Return the (X, Y) coordinate for the center point of the cell that contains the specified text.  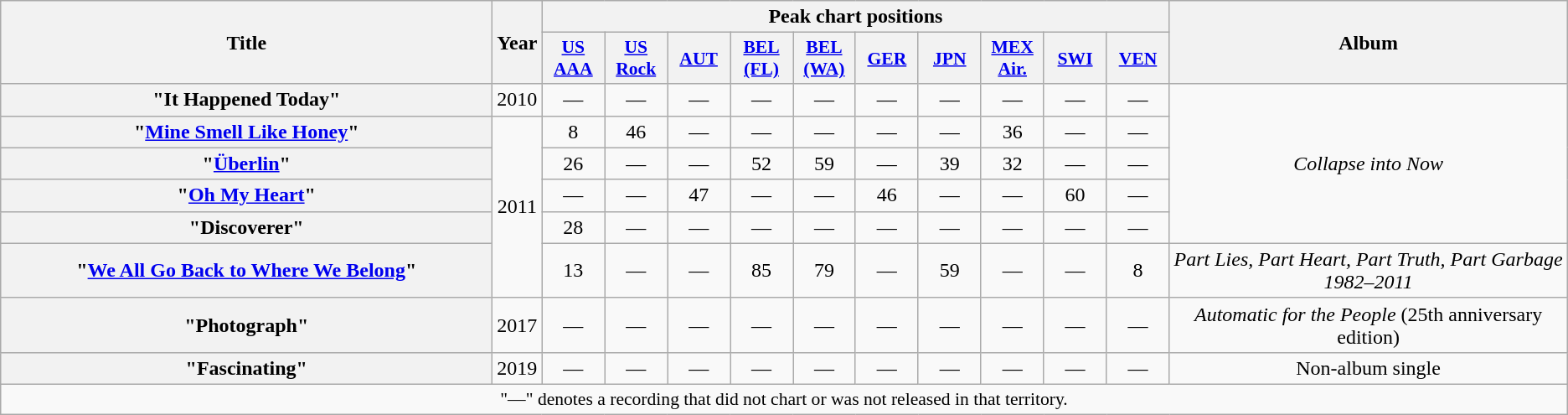
"Überlin" (246, 163)
SWI (1075, 59)
32 (1012, 163)
"We All Go Back to Where We Belong" (246, 270)
13 (573, 270)
Peak chart positions (856, 17)
MEXAir. (1012, 59)
"Discoverer" (246, 227)
VEN (1137, 59)
85 (762, 270)
Year (518, 42)
79 (824, 270)
"Fascinating" (246, 368)
"It Happened Today" (246, 100)
USRock (637, 59)
36 (1012, 132)
AUT (699, 59)
2011 (518, 206)
60 (1075, 195)
"Oh My Heart" (246, 195)
"Photograph" (246, 325)
Automatic for the People (25th anniversary edition) (1369, 325)
Album (1369, 42)
52 (762, 163)
GER (886, 59)
BEL(FL) (762, 59)
2017 (518, 325)
Collapse into Now (1369, 163)
2010 (518, 100)
USAAA (573, 59)
2019 (518, 368)
"Mine Smell Like Honey" (246, 132)
"—" denotes a recording that did not chart or was not released in that territory. (784, 399)
JPN (950, 59)
28 (573, 227)
26 (573, 163)
47 (699, 195)
39 (950, 163)
BEL(WA) (824, 59)
Non-album single (1369, 368)
Title (246, 42)
Part Lies, Part Heart, Part Truth, Part Garbage 1982–2011 (1369, 270)
